Provide the (x, y) coordinate of the cell's center where the given text is located.  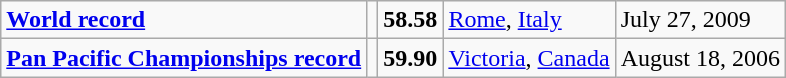
July 27, 2009 (700, 20)
Pan Pacific Championships record (184, 58)
World record (184, 20)
August 18, 2006 (700, 58)
58.58 (410, 20)
Rome, Italy (529, 20)
Victoria, Canada (529, 58)
59.90 (410, 58)
